Locate the cell with the specified text and output its [x, y] center coordinate. 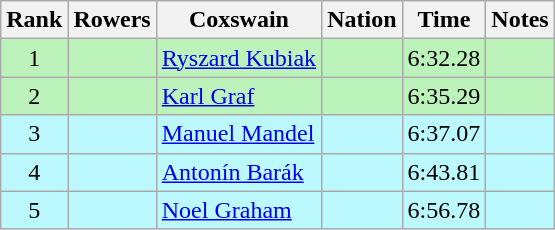
Rowers [112, 20]
2 [34, 96]
Manuel Mandel [238, 134]
6:37.07 [444, 134]
Time [444, 20]
4 [34, 172]
6:32.28 [444, 58]
Nation [362, 20]
6:43.81 [444, 172]
Notes [520, 20]
Coxswain [238, 20]
1 [34, 58]
Noel Graham [238, 210]
6:56.78 [444, 210]
5 [34, 210]
3 [34, 134]
Karl Graf [238, 96]
Ryszard Kubiak [238, 58]
6:35.29 [444, 96]
Antonín Barák [238, 172]
Rank [34, 20]
